Provide the [X, Y] coordinate of the cell's center where the given text is located.  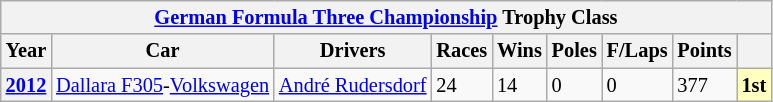
Car [162, 51]
1st [754, 85]
24 [462, 85]
Points [705, 51]
F/Laps [638, 51]
377 [705, 85]
Dallara F305-Volkswagen [162, 85]
Races [462, 51]
Year [26, 51]
Poles [574, 51]
German Formula Three Championship Trophy Class [386, 17]
14 [520, 85]
Drivers [352, 51]
2012 [26, 85]
André Rudersdorf [352, 85]
Wins [520, 51]
